Capture the cell that displays the provided text and extract its [x, y] central coordinate. 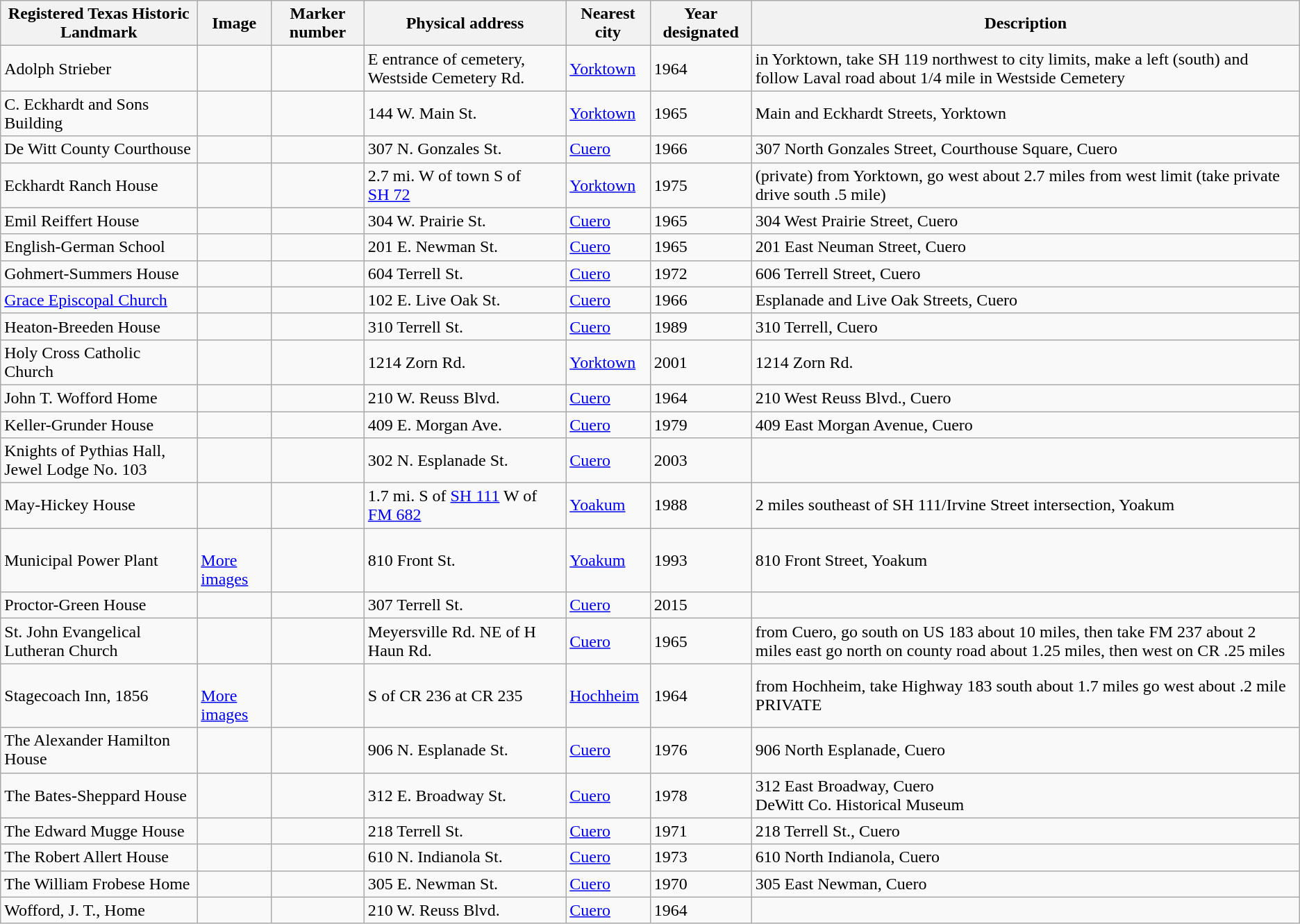
201 East Neuman Street, Cuero [1025, 247]
312 E. Broadway St. [465, 796]
304 W. Prairie St. [465, 221]
Emil Reiffert House [99, 221]
144 W. Main St. [465, 114]
Year designated [701, 24]
Main and Eckhardt Streets, Yorktown [1025, 114]
English-German School [99, 247]
Stagecoach Inn, 1856 [99, 696]
The Edward Mugge House [99, 831]
De Witt County Courthouse [99, 149]
Esplanade and Live Oak Streets, Cuero [1025, 300]
310 Terrell St. [465, 326]
1976 [701, 750]
218 Terrell St., Cuero [1025, 831]
(private) from Yorktown, go west about 2.7 miles from west limit (take private drive south .5 mile) [1025, 185]
1972 [701, 274]
1971 [701, 831]
Keller-Grunder House [99, 424]
304 West Prairie Street, Cuero [1025, 221]
Marker number [318, 24]
in Yorktown, take SH 119 northwest to city limits, make a left (south) and follow Laval road about 1/4 mile in Westside Cemetery [1025, 68]
610 N. Indianola St. [465, 857]
2003 [701, 461]
2.7 mi. W of town S of SH 72 [465, 185]
1973 [701, 857]
Municipal Power Plant [99, 560]
Hochheim [608, 696]
S of CR 236 at CR 235 [465, 696]
604 Terrell St. [465, 274]
307 North Gonzales Street, Courthouse Square, Cuero [1025, 149]
2001 [701, 362]
409 E. Morgan Ave. [465, 424]
May-Hickey House [99, 505]
305 E. Newman St. [465, 884]
The Robert Allert House [99, 857]
1975 [701, 185]
1988 [701, 505]
The Alexander Hamilton House [99, 750]
606 Terrell Street, Cuero [1025, 274]
Eckhardt Ranch House [99, 185]
218 Terrell St. [465, 831]
310 Terrell, Cuero [1025, 326]
C. Eckhardt and Sons Building [99, 114]
1.7 mi. S of SH 111 W of FM 682 [465, 505]
Proctor-Green House [99, 605]
from Hochheim, take Highway 183 south about 1.7 miles go west about .2 mile PRIVATE [1025, 696]
Description [1025, 24]
Gohmert-Summers House [99, 274]
307 Terrell St. [465, 605]
210 West Reuss Blvd., Cuero [1025, 398]
2 miles southeast of SH 111/Irvine Street intersection, Yoakum [1025, 505]
102 E. Live Oak St. [465, 300]
305 East Newman, Cuero [1025, 884]
Grace Episcopal Church [99, 300]
The Bates-Sheppard House [99, 796]
John T. Wofford Home [99, 398]
Registered Texas Historic Landmark [99, 24]
Holy Cross Catholic Church [99, 362]
307 N. Gonzales St. [465, 149]
610 North Indianola, Cuero [1025, 857]
St. John Evangelical Lutheran Church [99, 641]
810 Front St. [465, 560]
Knights of Pythias Hall, Jewel Lodge No. 103 [99, 461]
Meyersville Rd. NE of H Haun Rd. [465, 641]
810 Front Street, Yoakum [1025, 560]
Physical address [465, 24]
1989 [701, 326]
906 N. Esplanade St. [465, 750]
302 N. Esplanade St. [465, 461]
E entrance of cemetery, Westside Cemetery Rd. [465, 68]
906 North Esplanade, Cuero [1025, 750]
The William Frobese Home [99, 884]
409 East Morgan Avenue, Cuero [1025, 424]
Adolph Strieber [99, 68]
Heaton-Breeden House [99, 326]
2015 [701, 605]
201 E. Newman St. [465, 247]
312 East Broadway, CueroDeWitt Co. Historical Museum [1025, 796]
Nearest city [608, 24]
1979 [701, 424]
1978 [701, 796]
Wofford, J. T., Home [99, 910]
1970 [701, 884]
1993 [701, 560]
Image [235, 24]
